Detect which cell encompasses the target text, then output its (x, y) center coordinate. 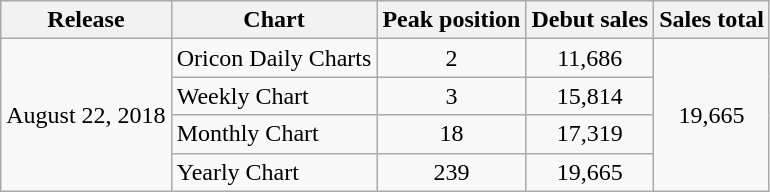
Oricon Daily Charts (274, 58)
15,814 (590, 96)
Yearly Chart (274, 172)
Monthly Chart (274, 134)
18 (452, 134)
11,686 (590, 58)
17,319 (590, 134)
Release (86, 20)
August 22, 2018 (86, 115)
Sales total (712, 20)
Debut sales (590, 20)
239 (452, 172)
3 (452, 96)
2 (452, 58)
Weekly Chart (274, 96)
Peak position (452, 20)
Chart (274, 20)
